Locate the cell with the specified text and output its [x, y] center coordinate. 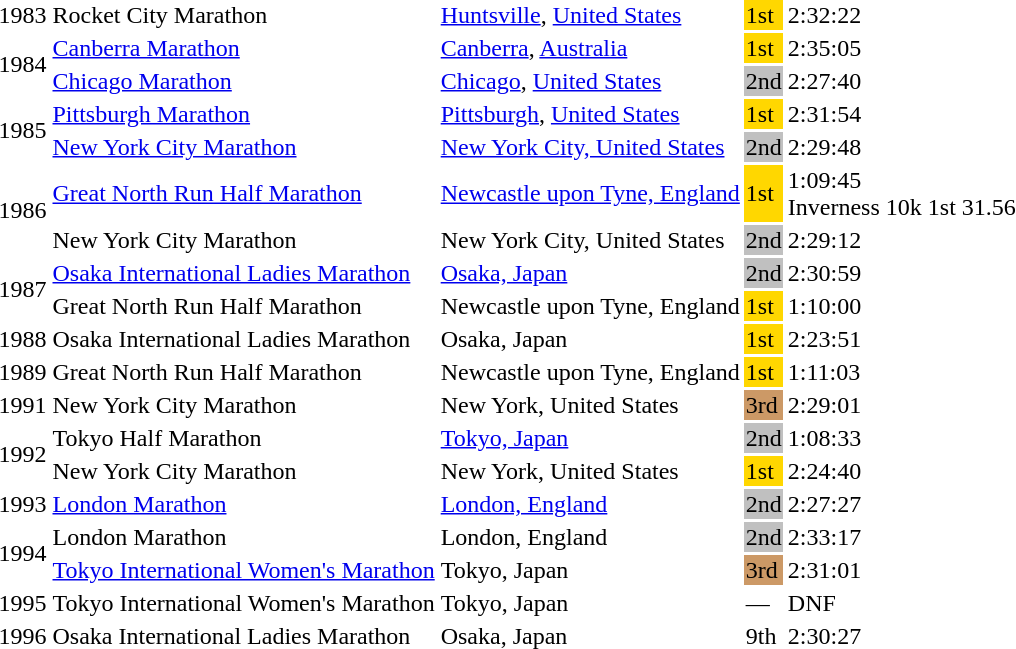
Chicago, United States [590, 81]
Chicago Marathon [244, 81]
Rocket City Marathon [244, 15]
Canberra, Australia [590, 48]
Pittsburgh, United States [590, 114]
Huntsville, United States [590, 15]
— [764, 603]
Canberra Marathon [244, 48]
Tokyo Half Marathon [244, 438]
Pittsburgh Marathon [244, 114]
